Return (X, Y) of the center of cell containing provided text 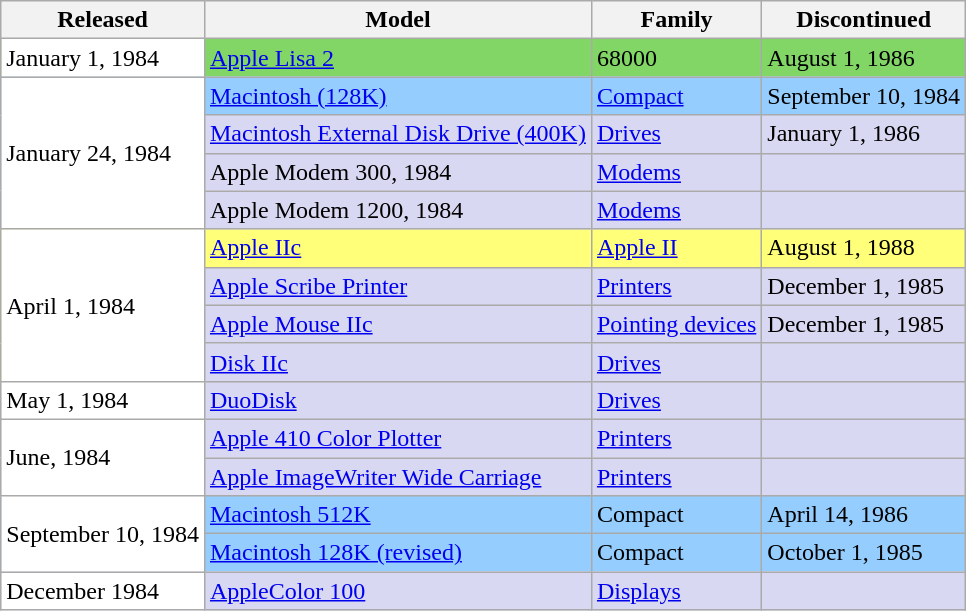
Apple IIc (398, 248)
Model (398, 20)
Apple Lisa 2 (398, 58)
Apple Scribe Printer (398, 286)
April 14, 1986 (864, 515)
Macintosh External Disk Drive (400K) (398, 134)
August 1, 1986 (864, 58)
Discontinued (864, 20)
April 1, 1984 (103, 305)
December 1984 (103, 591)
Apple II (676, 248)
Displays (676, 591)
June, 1984 (103, 457)
May 1, 1984 (103, 400)
Family (676, 20)
January 1, 1986 (864, 134)
DuoDisk (398, 400)
AppleColor 100 (398, 591)
Macintosh 128K (revised) (398, 553)
Disk IIc (398, 362)
Apple Modem 300, 1984 (398, 172)
Released (103, 20)
Apple 410 Color Plotter (398, 438)
January 24, 1984 (103, 153)
August 1, 1988 (864, 248)
Macintosh (128K) (398, 96)
January 1, 1984 (103, 58)
68000 (676, 58)
Pointing devices (676, 324)
Apple Modem 1200, 1984 (398, 210)
Apple Mouse IIc (398, 324)
October 1, 1985 (864, 553)
Apple ImageWriter Wide Carriage (398, 477)
Macintosh 512K (398, 515)
